Find where the given text appears and provide that cell's center as (X, Y) coordinate. 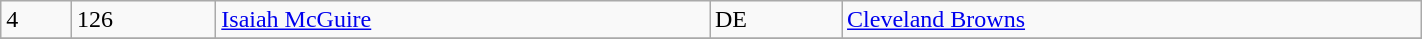
Cleveland Browns (1132, 20)
4 (36, 20)
Isaiah McGuire (463, 20)
DE (776, 20)
126 (143, 20)
